Capture the cell that displays the provided text and extract its (x, y) central coordinate. 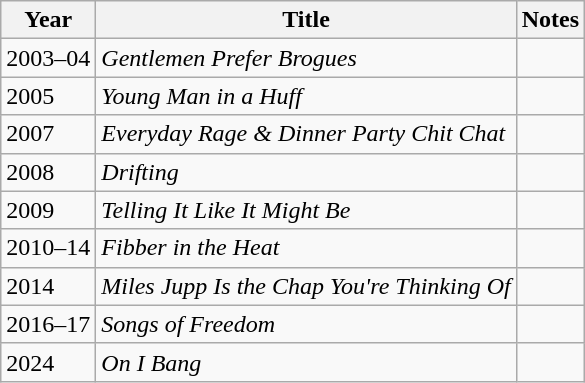
Title (306, 20)
2008 (48, 172)
Gentlemen Prefer Brogues (306, 58)
Notes (550, 20)
Songs of Freedom (306, 324)
2003–04 (48, 58)
2014 (48, 286)
Young Man in a Huff (306, 96)
2024 (48, 362)
Fibber in the Heat (306, 248)
Everyday Rage & Dinner Party Chit Chat (306, 134)
Miles Jupp Is the Chap You're Thinking Of (306, 286)
On I Bang (306, 362)
2007 (48, 134)
2009 (48, 210)
Drifting (306, 172)
2005 (48, 96)
2010–14 (48, 248)
2016–17 (48, 324)
Telling It Like It Might Be (306, 210)
Year (48, 20)
